Locate the cell with the specified text and output its [X, Y] center coordinate. 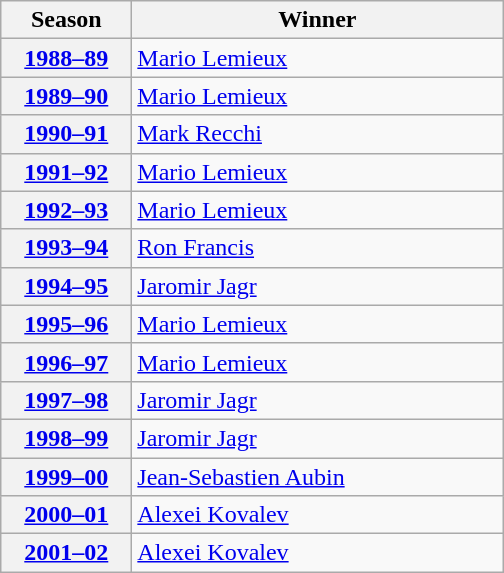
1997–98 [66, 400]
Winner [318, 20]
Jean-Sebastien Aubin [318, 477]
1998–99 [66, 438]
1990–91 [66, 134]
2000–01 [66, 515]
Mark Recchi [318, 134]
1989–90 [66, 96]
2001–02 [66, 553]
Season [66, 20]
1996–97 [66, 362]
1991–92 [66, 172]
1988–89 [66, 58]
1995–96 [66, 324]
1999–00 [66, 477]
1992–93 [66, 210]
1993–94 [66, 248]
Ron Francis [318, 248]
1994–95 [66, 286]
